Extract the [x, y] coordinate from the center of the cell holding the provided text.  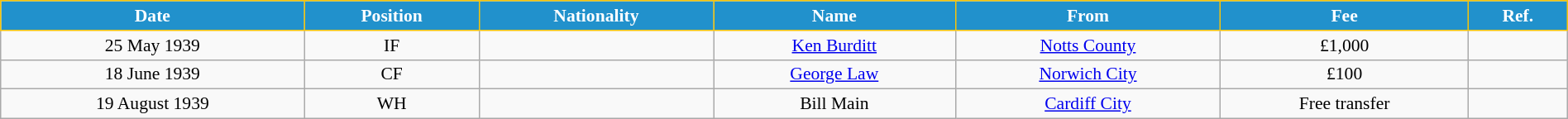
Norwich City [1088, 74]
Fee [1345, 16]
Ref. [1518, 16]
25 May 1939 [152, 45]
CF [392, 74]
Cardiff City [1088, 104]
Date [152, 16]
Bill Main [834, 104]
WH [392, 104]
Nationality [595, 16]
Notts County [1088, 45]
Name [834, 16]
18 June 1939 [152, 74]
IF [392, 45]
Ken Burditt [834, 45]
19 August 1939 [152, 104]
£100 [1345, 74]
Free transfer [1345, 104]
From [1088, 16]
Position [392, 16]
£1,000 [1345, 45]
George Law [834, 74]
